From the cell containing the given text, extract its center point as (x, y) coordinate. 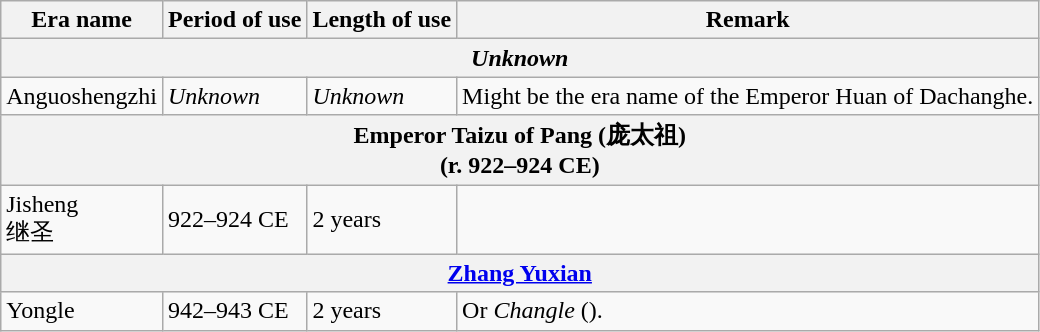
Zhang Yuxian (520, 273)
Era name (82, 20)
Length of use (382, 20)
Or Changle (). (748, 311)
Yongle (82, 311)
942–943 CE (234, 311)
Period of use (234, 20)
Might be the era name of the Emperor Huan of Dachanghe. (748, 96)
Emperor Taizu of Pang (庞太祖)(r. 922–924 CE) (520, 150)
922–924 CE (234, 219)
Jisheng继圣 (82, 219)
Anguoshengzhi (82, 96)
Remark (748, 20)
